From the cell containing the given text, extract its center point as [X, Y] coordinate. 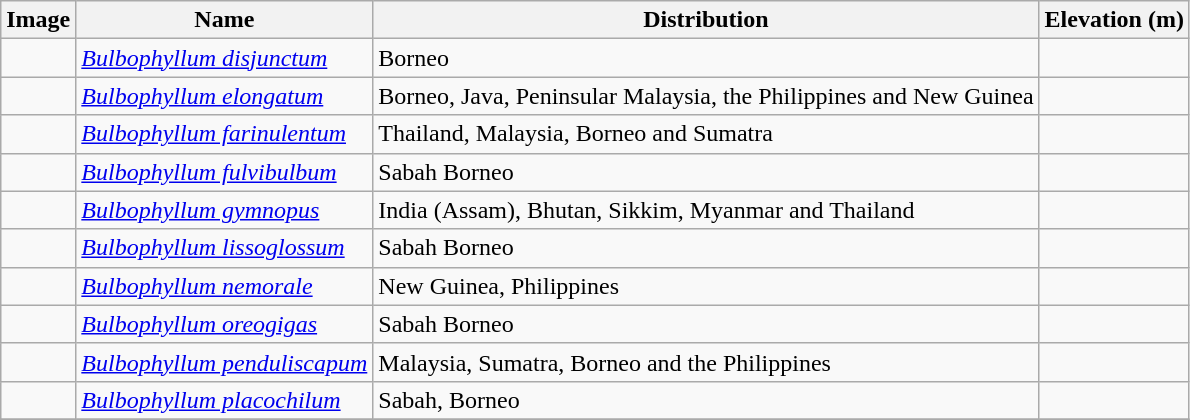
Bulbophyllum gymnopus [224, 210]
Bulbophyllum fulvibulbum [224, 172]
Sabah, Borneo [706, 400]
Bulbophyllum penduliscapum [224, 362]
Name [224, 20]
Bulbophyllum farinulentum [224, 134]
Elevation (m) [1114, 20]
Bulbophyllum elongatum [224, 96]
Malaysia, Sumatra, Borneo and the Philippines [706, 362]
Thailand, Malaysia, Borneo and Sumatra [706, 134]
India (Assam), Bhutan, Sikkim, Myanmar and Thailand [706, 210]
Bulbophyllum placochilum [224, 400]
New Guinea, Philippines [706, 286]
Bulbophyllum disjunctum [224, 58]
Bulbophyllum oreogigas [224, 324]
Bulbophyllum lissoglossum [224, 248]
Image [38, 20]
Borneo, Java, Peninsular Malaysia, the Philippines and New Guinea [706, 96]
Borneo [706, 58]
Bulbophyllum nemorale [224, 286]
Distribution [706, 20]
